Pinpoint the cell where the given text exists, returning its (x, y) midpoint coordinate. 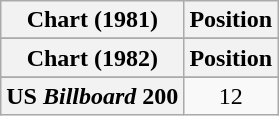
12 (231, 96)
Chart (1982) (92, 58)
Chart (1981) (92, 20)
US Billboard 200 (92, 96)
